Identify which cell holds the provided text, then report its [x, y] central coordinate. 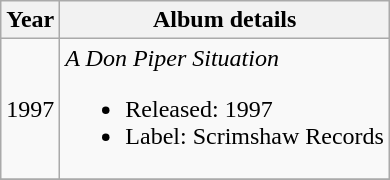
1997 [30, 109]
Album details [225, 20]
A Don Piper SituationReleased: 1997Label: Scrimshaw Records [225, 109]
Year [30, 20]
